Search for the cell housing the specified text and yield its [X, Y] center coordinate. 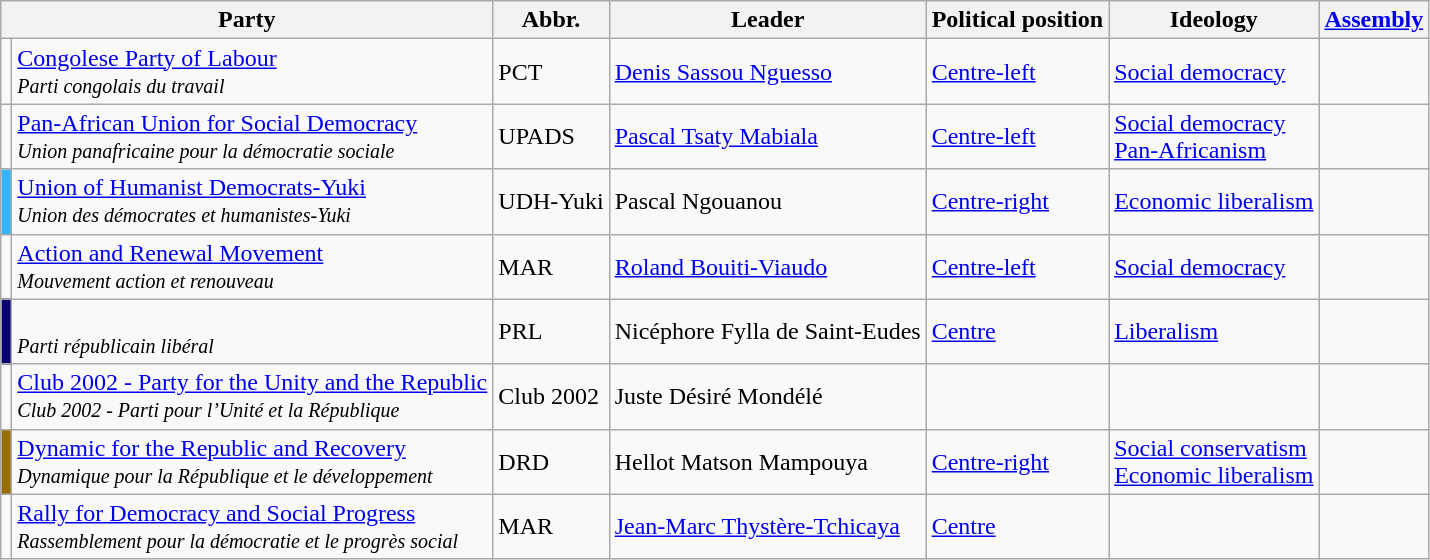
Rally for Democracy and Social ProgressRassemblement pour la démocratie et le progrès social [252, 526]
Pan-African Union for Social DemocracyUnion panafricaine pour la démocratie sociale [252, 136]
Pascal Tsaty Mabiala [768, 136]
Club 2002 [551, 396]
UDH-Yuki [551, 202]
Juste Désiré Mondélé [768, 396]
Party [247, 20]
Abbr. [551, 20]
Nicéphore Fylla de Saint-Eudes [768, 332]
Leader [768, 20]
PRL [551, 332]
Liberalism [1214, 332]
Union of Humanist Democrats-YukiUnion des démocrates et humanistes-Yuki [252, 202]
Jean-Marc Thystère-Tchicaya [768, 526]
Hellot Matson Mampouya [768, 462]
Club 2002 - Party for the Unity and the RepublicClub 2002 - Parti pour l’Unité et la République [252, 396]
Social democracyPan-Africanism [1214, 136]
Pascal Ngouanou [768, 202]
Political position [1017, 20]
Congolese Party of LabourParti congolais du travail [252, 72]
Roland Bouiti-Viaudo [768, 266]
Assembly [1374, 20]
Action and Renewal MovementMouvement action et renouveau [252, 266]
PCT [551, 72]
Denis Sassou Nguesso [768, 72]
Social conservatismEconomic liberalism [1214, 462]
UPADS [551, 136]
Economic liberalism [1214, 202]
Parti républicain libéral [252, 332]
DRD [551, 462]
Ideology [1214, 20]
Dynamic for the Republic and RecoveryDynamique pour la République et le développement [252, 462]
